Identify which cell holds the provided text, then report its (x, y) central coordinate. 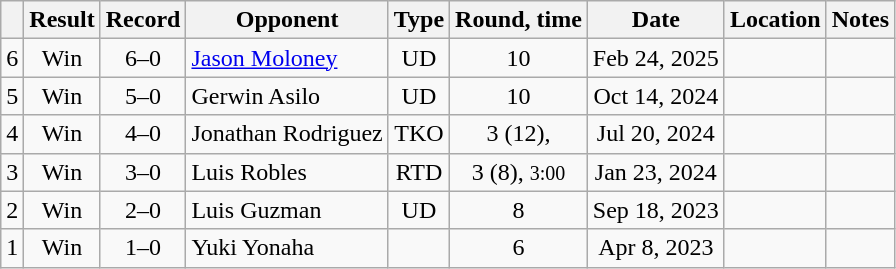
4 (12, 134)
Jason Moloney (287, 58)
3 (12), (519, 134)
2 (12, 210)
5–0 (143, 96)
Gerwin Asilo (287, 96)
TKO (418, 134)
1 (12, 248)
Location (775, 20)
Luis Guzman (287, 210)
Result (62, 20)
3–0 (143, 172)
Jonathan Rodriguez (287, 134)
Date (656, 20)
8 (519, 210)
RTD (418, 172)
5 (12, 96)
Jul 20, 2024 (656, 134)
3 (8), 3:00 (519, 172)
Jan 23, 2024 (656, 172)
Oct 14, 2024 (656, 96)
Feb 24, 2025 (656, 58)
Round, time (519, 20)
Luis Robles (287, 172)
Sep 18, 2023 (656, 210)
Notes (860, 20)
Yuki Yonaha (287, 248)
3 (12, 172)
2–0 (143, 210)
Record (143, 20)
1–0 (143, 248)
Apr 8, 2023 (656, 248)
Opponent (287, 20)
Type (418, 20)
6–0 (143, 58)
4–0 (143, 134)
